Return [X, Y] of the center of cell containing provided text 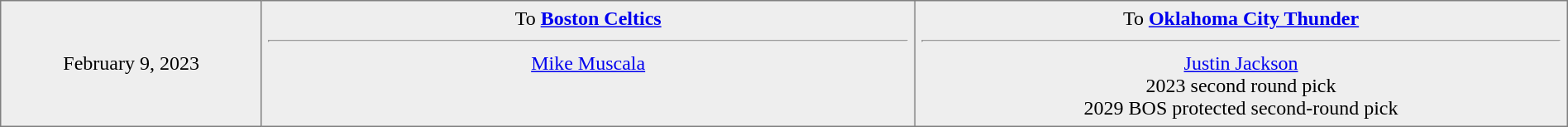
February 9, 2023 [131, 64]
To Boston CelticsMike Muscala [587, 64]
To Oklahoma City ThunderJustin Jackson2023 second round pick2029 BOS protected second-round pick [1241, 64]
